Find where the given text appears and provide that cell's center as [x, y] coordinate. 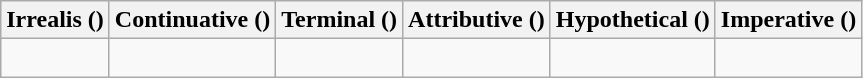
Attributive () [477, 20]
Terminal () [340, 20]
Hypothetical () [632, 20]
Imperative () [788, 20]
Continuative () [192, 20]
Irrealis () [56, 20]
